For the text-containing cell, return its midpoint in (x, y) coordinate format. 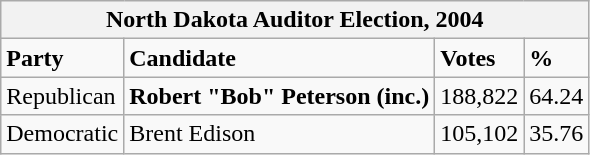
Democratic (62, 134)
188,822 (480, 96)
Republican (62, 96)
105,102 (480, 134)
% (556, 58)
Votes (480, 58)
North Dakota Auditor Election, 2004 (295, 20)
Candidate (280, 58)
Robert "Bob" Peterson (inc.) (280, 96)
Party (62, 58)
64.24 (556, 96)
Brent Edison (280, 134)
35.76 (556, 134)
